Scan for the cell matching the given text and deliver its [x, y] coordinate at center. 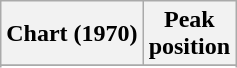
Chart (1970) [72, 34]
Peakposition [189, 34]
